Pinpoint the cell where the given text exists, returning its (X, Y) midpoint coordinate. 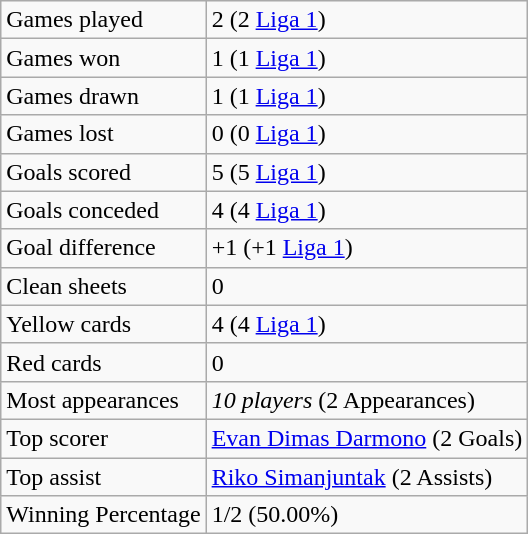
Goals scored (104, 172)
+1 (+1 Liga 1) (367, 248)
Top scorer (104, 438)
5 (5 Liga 1) (367, 172)
Games lost (104, 134)
Games drawn (104, 96)
Red cards (104, 362)
10 players (2 Appearances) (367, 400)
Yellow cards (104, 324)
0 (0 Liga 1) (367, 134)
Riko Simanjuntak (2 Assists) (367, 477)
Goal difference (104, 248)
1/2 (50.00%) (367, 515)
Winning Percentage (104, 515)
2 (2 Liga 1) (367, 20)
Goals conceded (104, 210)
Evan Dimas Darmono (2 Goals) (367, 438)
Games played (104, 20)
Top assist (104, 477)
Clean sheets (104, 286)
Most appearances (104, 400)
Games won (104, 58)
